Output the [X, Y] coordinate of the center of the cell containing the given text.  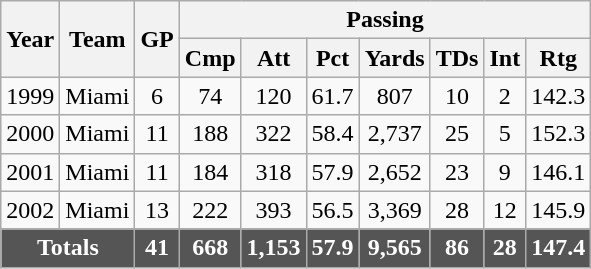
318 [274, 172]
146.1 [558, 172]
Passing [384, 20]
6 [157, 96]
12 [505, 210]
13 [157, 210]
Team [98, 39]
Yards [394, 58]
393 [274, 210]
807 [394, 96]
120 [274, 96]
Totals [68, 248]
5 [505, 134]
61.7 [332, 96]
86 [457, 248]
10 [457, 96]
74 [210, 96]
142.3 [558, 96]
9 [505, 172]
1999 [30, 96]
147.4 [558, 248]
145.9 [558, 210]
2001 [30, 172]
56.5 [332, 210]
322 [274, 134]
222 [210, 210]
Int [505, 58]
Year [30, 39]
25 [457, 134]
152.3 [558, 134]
188 [210, 134]
TDs [457, 58]
Cmp [210, 58]
Att [274, 58]
1,153 [274, 248]
2 [505, 96]
9,565 [394, 248]
2,737 [394, 134]
2,652 [394, 172]
GP [157, 39]
Pct [332, 58]
2000 [30, 134]
2002 [30, 210]
668 [210, 248]
Rtg [558, 58]
23 [457, 172]
184 [210, 172]
3,369 [394, 210]
41 [157, 248]
58.4 [332, 134]
